Determine the [X, Y] coordinate at the center of the cell enclosing the given text.  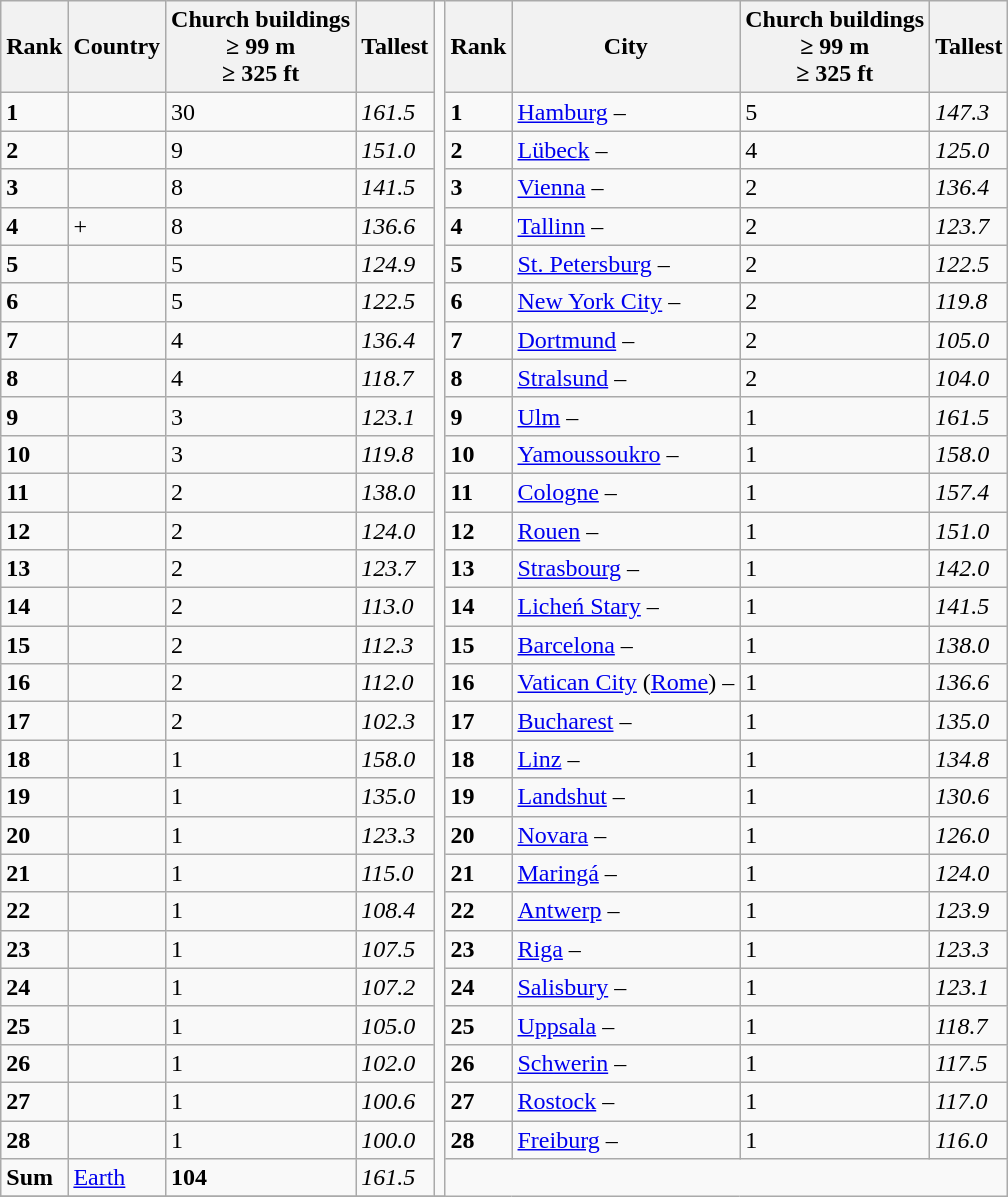
Landshut – [626, 797]
Bucharest – [626, 721]
Earth [117, 1178]
Cologne – [626, 492]
City [626, 47]
126.0 [969, 835]
117.0 [969, 1101]
St. Petersburg – [626, 264]
Rostock – [626, 1101]
104.0 [969, 378]
124.9 [395, 264]
112.0 [395, 683]
Linz – [626, 759]
Schwerin – [626, 1063]
134.8 [969, 759]
100.0 [395, 1139]
Country [117, 47]
130.6 [969, 797]
107.2 [395, 987]
116.0 [969, 1139]
Hamburg – [626, 112]
102.0 [395, 1063]
112.3 [395, 645]
Stralsund – [626, 378]
Licheń Stary – [626, 607]
104 [261, 1178]
115.0 [395, 873]
102.3 [395, 721]
157.4 [969, 492]
Dortmund – [626, 340]
107.5 [395, 949]
Vienna – [626, 188]
Strasbourg – [626, 569]
108.4 [395, 911]
147.3 [969, 112]
125.0 [969, 150]
Novara – [626, 835]
30 [261, 112]
Vatican City (Rome) – [626, 683]
Riga – [626, 949]
Sum [34, 1178]
New York City – [626, 302]
142.0 [969, 569]
100.6 [395, 1101]
Freiburg – [626, 1139]
113.0 [395, 607]
Barcelona – [626, 645]
123.9 [969, 911]
Maringá – [626, 873]
Uppsala – [626, 1025]
Antwerp – [626, 911]
Tallinn – [626, 226]
Yamoussoukro – [626, 454]
Salisbury – [626, 987]
+ [117, 226]
Rouen – [626, 531]
Ulm – [626, 416]
117.5 [969, 1063]
Lübeck – [626, 150]
